Search for the cell housing the specified text and yield its (x, y) center coordinate. 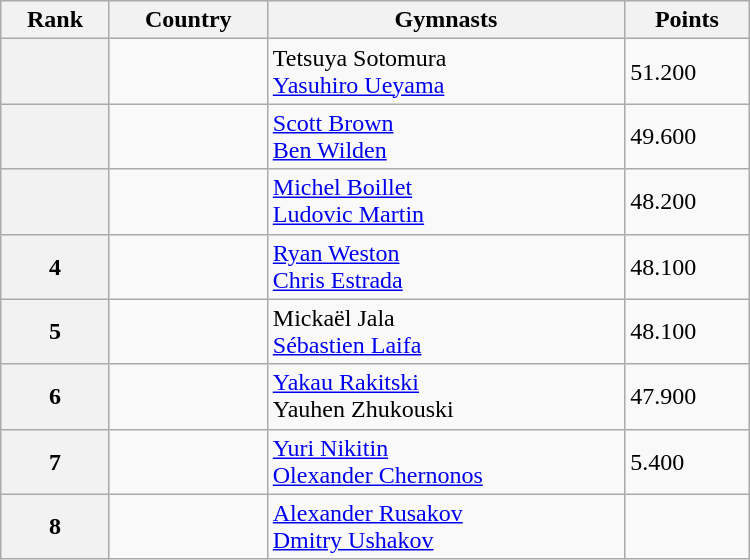
7 (55, 462)
Tetsuya Sotomura Yasuhiro Ueyama (446, 72)
51.200 (688, 72)
Alexander Rusakov Dmitry Ushakov (446, 526)
4 (55, 266)
Ryan Weston Chris Estrada (446, 266)
Points (688, 20)
Mickaël Jala Sébastien Laifa (446, 332)
5.400 (688, 462)
8 (55, 526)
Rank (55, 20)
5 (55, 332)
Yuri Nikitin Olexander Chernonos (446, 462)
47.900 (688, 396)
49.600 (688, 136)
6 (55, 396)
48.200 (688, 202)
Country (188, 20)
Yakau Rakitski Yauhen Zhukouski (446, 396)
Scott Brown Ben Wilden (446, 136)
Michel Boillet Ludovic Martin (446, 202)
Gymnasts (446, 20)
